For the text-containing cell, return its midpoint in (x, y) coordinate format. 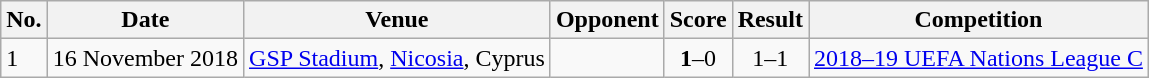
Date (145, 20)
1–0 (698, 58)
Competition (978, 20)
1 (24, 58)
Score (698, 20)
Opponent (607, 20)
No. (24, 20)
2018–19 UEFA Nations League C (978, 58)
Result (770, 20)
16 November 2018 (145, 58)
Venue (398, 20)
1–1 (770, 58)
GSP Stadium, Nicosia, Cyprus (398, 58)
